Find where the given text appears and provide that cell's center as [x, y] coordinate. 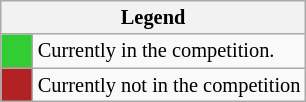
Currently in the competition. [169, 51]
Legend [154, 17]
Currently not in the competition [169, 85]
